Extract the [x, y] coordinate from the center of the cell holding the provided text.  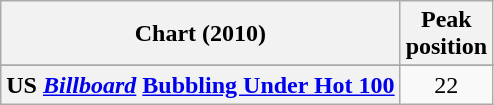
Peakposition [446, 34]
US Billboard Bubbling Under Hot 100 [200, 85]
22 [446, 85]
Chart (2010) [200, 34]
